Detect which cell encompasses the target text, then output its [X, Y] center coordinate. 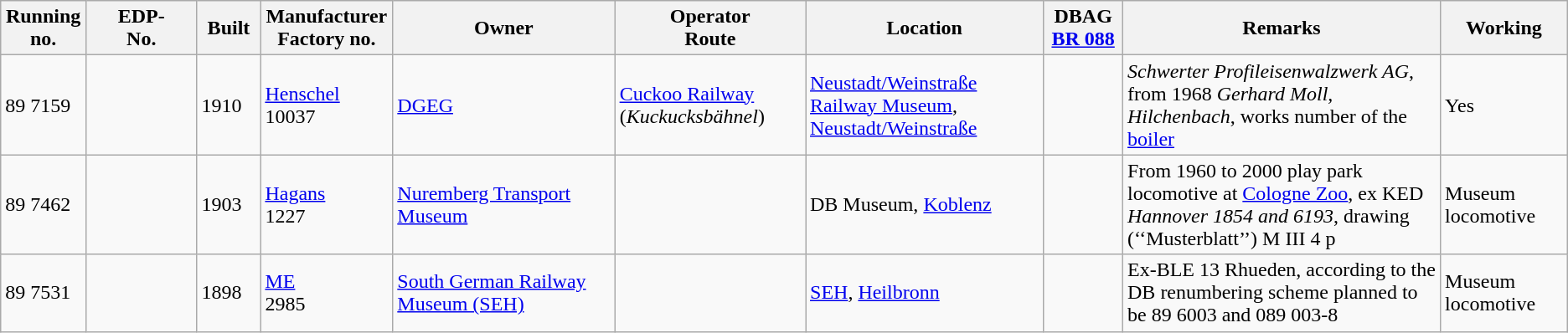
Working [1504, 28]
EDP-No. [141, 28]
Location [925, 28]
1898 [229, 293]
Schwerter Profileisenwalzwerk AG, from 1968 Gerhard Moll, Hilchenbach, works number of the boiler [1282, 105]
South German Railway Museum (SEH) [504, 293]
DGEG [504, 105]
Yes [1504, 105]
Ex-BLE 13 Rhueden, according to the DB renumbering scheme planned to be 89 6003 and 089 003-8 [1282, 293]
Built [229, 28]
Hagans1227 [327, 204]
Cuckoo Railway (Kuckucksbähnel) [710, 105]
DBAGBR 088 [1084, 28]
From 1960 to 2000 play park locomotive at Cologne Zoo, ex KED Hannover 1854 and 6193, drawing (‘‘Musterblatt’’) M III 4 p [1282, 204]
Owner [504, 28]
SEH, Heilbronn [925, 293]
OperatorRoute [710, 28]
Neustadt/Weinstraße Railway Museum, Neustadt/Weinstraße [925, 105]
ManufacturerFactory no. [327, 28]
Remarks [1282, 28]
1903 [229, 204]
Runningno. [44, 28]
Nuremberg Transport Museum [504, 204]
89 7159 [44, 105]
Henschel10037 [327, 105]
DB Museum, Koblenz [925, 204]
89 7462 [44, 204]
1910 [229, 105]
ME2985 [327, 293]
89 7531 [44, 293]
